Return the (X, Y) coordinate for the center point of the cell that contains the specified text.  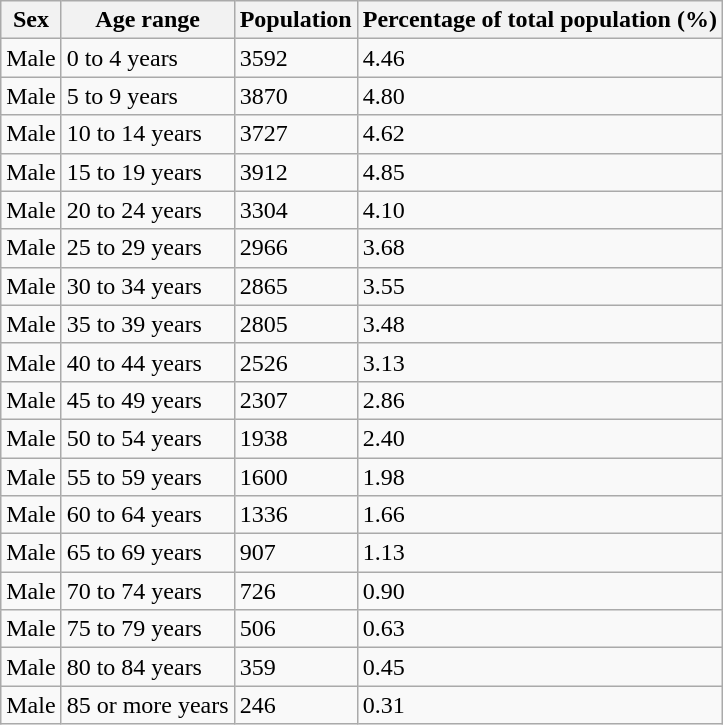
0.45 (540, 667)
2865 (296, 286)
4.10 (540, 210)
3912 (296, 172)
50 to 54 years (148, 438)
45 to 49 years (148, 400)
70 to 74 years (148, 591)
3.48 (540, 324)
1336 (296, 515)
5 to 9 years (148, 96)
0.31 (540, 705)
506 (296, 629)
1938 (296, 438)
3304 (296, 210)
65 to 69 years (148, 553)
Age range (148, 20)
3870 (296, 96)
60 to 64 years (148, 515)
Sex (31, 20)
1.98 (540, 477)
907 (296, 553)
0.63 (540, 629)
3.55 (540, 286)
Percentage of total population (%) (540, 20)
15 to 19 years (148, 172)
75 to 79 years (148, 629)
1.13 (540, 553)
1.66 (540, 515)
2805 (296, 324)
2.40 (540, 438)
20 to 24 years (148, 210)
55 to 59 years (148, 477)
3727 (296, 134)
726 (296, 591)
80 to 84 years (148, 667)
0.90 (540, 591)
35 to 39 years (148, 324)
2966 (296, 248)
4.85 (540, 172)
359 (296, 667)
2526 (296, 362)
246 (296, 705)
40 to 44 years (148, 362)
10 to 14 years (148, 134)
4.80 (540, 96)
4.46 (540, 58)
2.86 (540, 400)
25 to 29 years (148, 248)
1600 (296, 477)
0 to 4 years (148, 58)
4.62 (540, 134)
85 or more years (148, 705)
3592 (296, 58)
Population (296, 20)
3.68 (540, 248)
3.13 (540, 362)
2307 (296, 400)
30 to 34 years (148, 286)
